Return the [x, y] coordinate for the center point of the cell that contains the specified text.  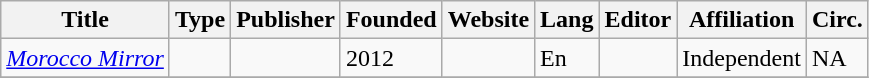
Affiliation [742, 20]
Founded [391, 20]
NA [837, 58]
Website [488, 20]
2012 [391, 58]
Publisher [286, 20]
Lang [567, 20]
Title [86, 20]
Editor [638, 20]
Morocco Mirror [86, 58]
Circ. [837, 20]
Independent [742, 58]
En [567, 58]
Type [200, 20]
